Determine the (X, Y) coordinate at the center of the cell enclosing the given text.  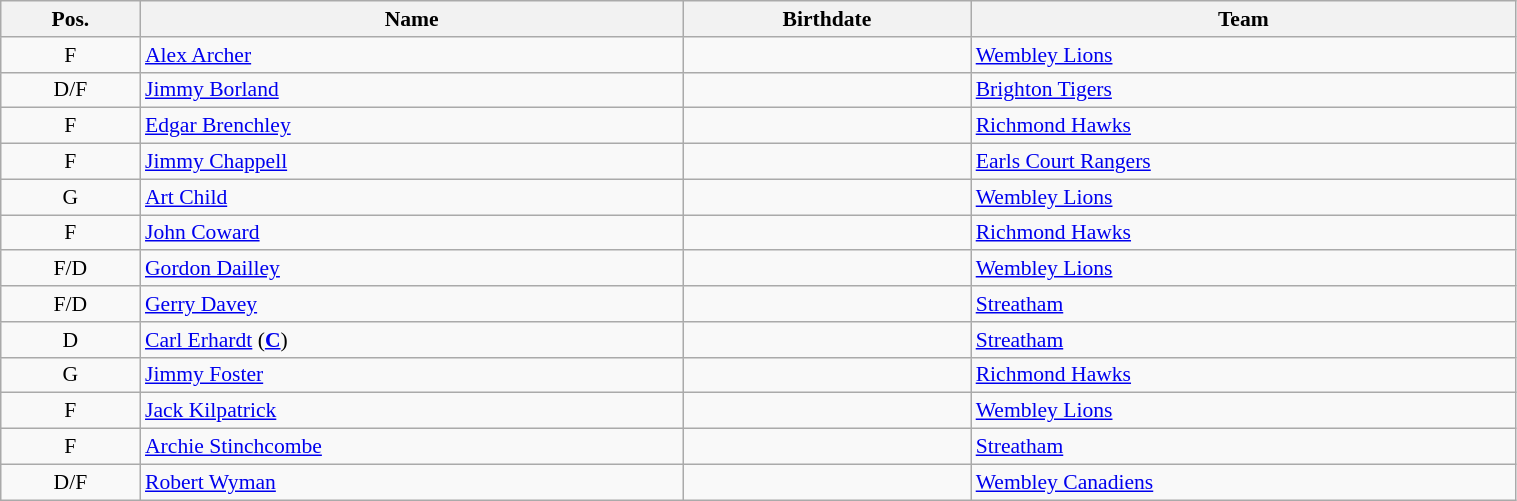
Jimmy Foster (412, 375)
Alex Archer (412, 55)
Wembley Canadiens (1244, 482)
Gerry Davey (412, 304)
Art Child (412, 197)
Name (412, 19)
Jimmy Chappell (412, 162)
Robert Wyman (412, 482)
Jack Kilpatrick (412, 411)
Pos. (70, 19)
Birthdate (826, 19)
Jimmy Borland (412, 90)
Edgar Brenchley (412, 126)
D (70, 340)
Archie Stinchcombe (412, 447)
Gordon Dailley (412, 269)
Earls Court Rangers (1244, 162)
Brighton Tigers (1244, 90)
John Coward (412, 233)
Carl Erhardt (C) (412, 340)
Team (1244, 19)
